Output the (X, Y) coordinate of the center of the cell containing the given text.  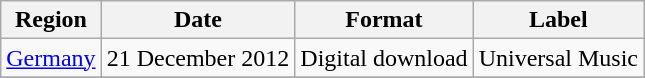
Region (51, 20)
Date (198, 20)
Digital download (384, 58)
Label (558, 20)
Universal Music (558, 58)
Format (384, 20)
21 December 2012 (198, 58)
Germany (51, 58)
